Search for the cell housing the specified text and yield its (x, y) center coordinate. 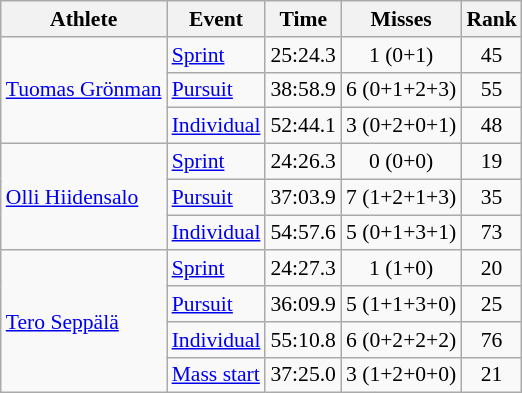
20 (492, 269)
76 (492, 340)
55 (492, 90)
6 (0+1+2+3) (401, 90)
48 (492, 126)
55:10.8 (302, 340)
Event (216, 19)
Athlete (84, 19)
Time (302, 19)
24:26.3 (302, 162)
Tero Seppälä (84, 322)
7 (1+2+1+3) (401, 197)
Rank (492, 19)
6 (0+2+2+2) (401, 340)
52:44.1 (302, 126)
37:25.0 (302, 375)
25:24.3 (302, 55)
Olli Hiidensalo (84, 198)
24:27.3 (302, 269)
3 (0+2+0+1) (401, 126)
5 (0+1+3+1) (401, 233)
25 (492, 304)
Mass start (216, 375)
38:58.9 (302, 90)
37:03.9 (302, 197)
5 (1+1+3+0) (401, 304)
36:09.9 (302, 304)
1 (0+1) (401, 55)
Misses (401, 19)
73 (492, 233)
54:57.6 (302, 233)
21 (492, 375)
35 (492, 197)
0 (0+0) (401, 162)
1 (1+0) (401, 269)
45 (492, 55)
3 (1+2+0+0) (401, 375)
Tuomas Grönman (84, 90)
19 (492, 162)
